Determine the [X, Y] coordinate at the center of the cell enclosing the given text.  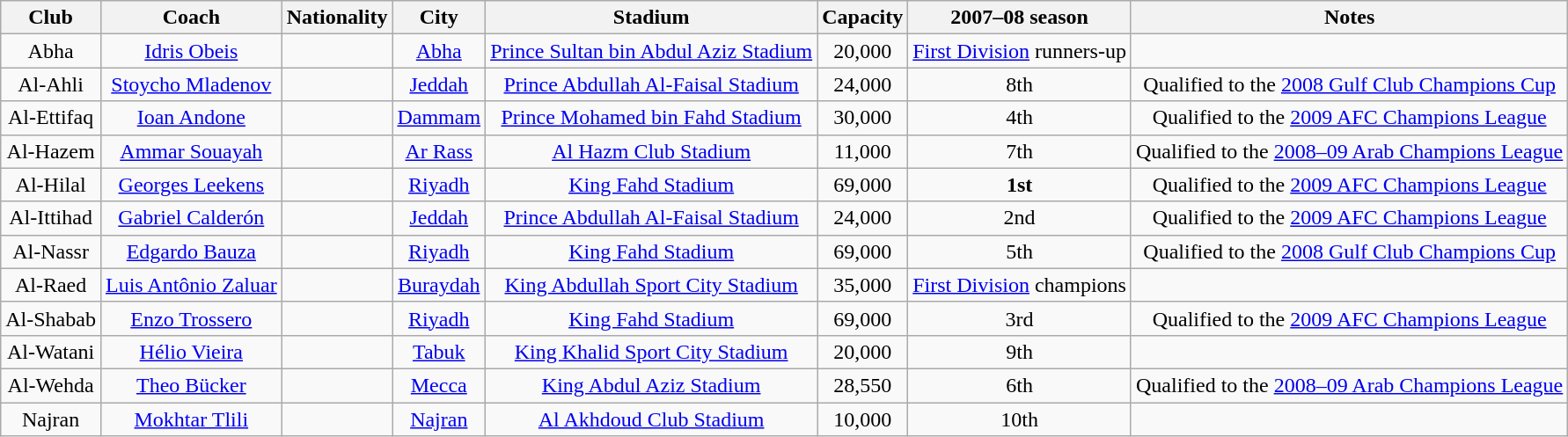
Dammam [439, 118]
City [439, 18]
Enzo Trossero [191, 318]
First Division champions [1020, 285]
Nationality [337, 18]
Al-Shabab [51, 318]
Notes [1349, 18]
3rd [1020, 318]
10th [1020, 419]
2007–08 season [1020, 18]
Luis Antônio Zaluar [191, 285]
Gabriel Calderón [191, 218]
Tabuk [439, 352]
Al-Nassr [51, 251]
Mecca [439, 385]
1st [1020, 185]
Hélio Vieira [191, 352]
Edgardo Bauza [191, 251]
6th [1020, 385]
Ar Rass [439, 151]
30,000 [862, 118]
Al-Ettifaq [51, 118]
35,000 [862, 285]
8th [1020, 84]
28,550 [862, 385]
King Abdul Aziz Stadium [651, 385]
Georges Leekens [191, 185]
Al-Hilal [51, 185]
10,000 [862, 419]
Prince Mohamed bin Fahd Stadium [651, 118]
Club [51, 18]
Coach [191, 18]
Al-Ahli [51, 84]
Theo Bücker [191, 385]
Al Hazm Club Stadium [651, 151]
Al-Ittihad [51, 218]
Prince Sultan bin Abdul Aziz Stadium [651, 51]
Capacity [862, 18]
Ioan Andone [191, 118]
2nd [1020, 218]
9th [1020, 352]
5th [1020, 251]
Buraydah [439, 285]
King Khalid Sport City Stadium [651, 352]
First Division runners-up [1020, 51]
Al-Wehda [51, 385]
King Abdullah Sport City Stadium [651, 285]
Stadium [651, 18]
Ammar Souayah [191, 151]
Al-Raed [51, 285]
Al-Watani [51, 352]
Al Akhdoud Club Stadium [651, 419]
11,000 [862, 151]
Stoycho Mladenov [191, 84]
Idris Obeis [191, 51]
Mokhtar Tlili [191, 419]
Al-Hazem [51, 151]
4th [1020, 118]
7th [1020, 151]
